Return the (x, y) coordinate for the center point of the cell that contains the specified text.  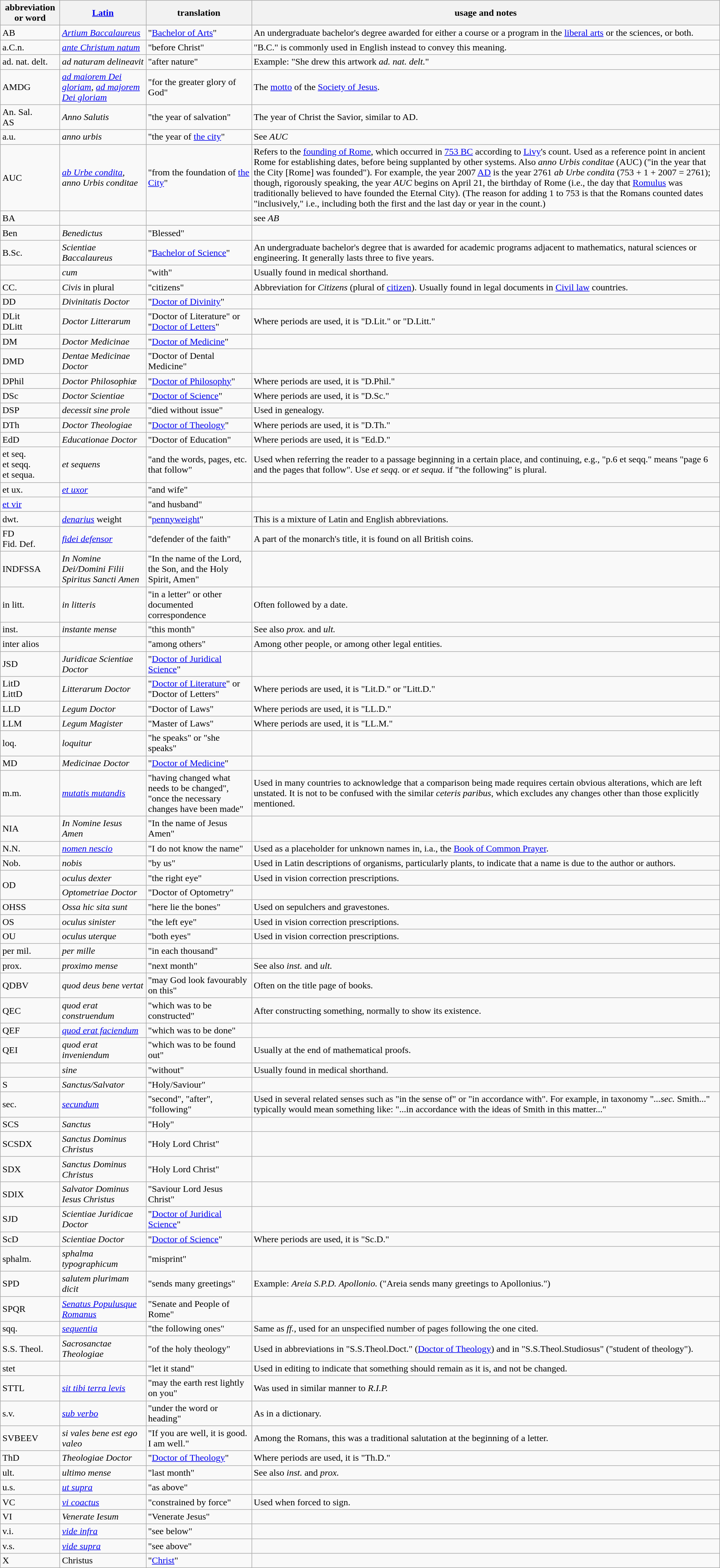
"may God look favourably on this" (199, 985)
"among others" (199, 644)
SJD (30, 1219)
in litt. (30, 605)
"constrained by force" (199, 1502)
Sanctus (103, 1124)
Senatus Populusque Romanus (103, 1309)
nobis (103, 863)
et sequens (103, 465)
AMDG (30, 87)
anno urbis (103, 137)
"died without issue" (199, 410)
Dentae Medicinae Doctor (103, 362)
Where periods are used, it is "D.Lit." or "D.Litt." (485, 322)
DPhil (30, 381)
JSD (30, 664)
OU (30, 936)
Sacrosanctae Theologiae (103, 1348)
OHSS (30, 907)
quod erat inveniendum (103, 1050)
DSc (30, 396)
Among other people, or among other legal entities. (485, 644)
ut supra (103, 1487)
"Doctor of Divinity" (199, 302)
secundum (103, 1105)
MD (30, 763)
See also inst. and ult. (485, 966)
"from the foundation of the City" (199, 178)
Doctor Scientiae (103, 396)
"having changed what needs to be changed", "once the necessary changes have been made" (199, 793)
Juridicae Scientiae Doctor (103, 664)
"and the words, pages, etc. that follow" (199, 465)
Where periods are used, it is "Ed.D." (485, 440)
Often followed by a date. (485, 605)
Used as a placeholder for unknown names in, i.a., the Book of Common Prayer. (485, 848)
ad naturam delineavit (103, 62)
DM (30, 342)
NIA (30, 828)
"Saviour Lord Jesus Christ" (199, 1194)
Example: "She drew this artwork ad. nat. delt." (485, 62)
ab Urbe condita, anno Urbis conditae (103, 178)
Used in abbreviations in "S.S.Theol.Doct." (Doctor of Theology) and in "S.S.Theol.Studiosus" ("student of theology"). (485, 1348)
LitDLittD (30, 689)
inter alios (30, 644)
"second", "after", "following" (199, 1105)
ult. (30, 1473)
loquitur (103, 743)
oculus sinister (103, 922)
ad maiorem Dei gloriam, ad majorem Dei gloriam (103, 87)
"let it stand" (199, 1368)
sphalm. (30, 1259)
"see below" (199, 1531)
DTh (30, 425)
sit tibi terra levis (103, 1388)
SVBEEV (30, 1438)
STTL (30, 1388)
Ben (30, 233)
X (30, 1561)
"Doctor of Optometry" (199, 892)
sqq. (30, 1329)
"in a letter" or other documented correspondence (199, 605)
prox. (30, 966)
vide infra (103, 1531)
In Nomine Dei/Domini Filii Spiritus Sancti Amen (103, 569)
"the year of salvation" (199, 117)
Where periods are used, it is "D.Sc." (485, 396)
FDFid. Def. (30, 538)
"in each thousand" (199, 951)
Civis in plural (103, 287)
Doctor Philosophiæ (103, 381)
QEF (30, 1030)
si vales bene est ego valeo (103, 1438)
"defender of the faith" (199, 538)
"the left eye" (199, 922)
QDBV (30, 985)
"before Christ" (199, 47)
S (30, 1085)
oculus uterque (103, 936)
Where periods are used, it is "Sc.D." (485, 1239)
Scientiae Baccalaureus (103, 252)
ante Christum natum (103, 47)
See also prox. and ult. (485, 630)
et ux. (30, 490)
sub verbo (103, 1413)
OS (30, 922)
DD (30, 302)
Where periods are used, it is "Th.D." (485, 1458)
Where periods are used, it is "D.Th." (485, 425)
"may the earth rest lightly on you" (199, 1388)
DMD (30, 362)
ad. nat. delt. (30, 62)
"the following ones" (199, 1329)
Doctor Theologiae (103, 425)
DSP (30, 410)
proximo mense (103, 966)
Christus (103, 1561)
instante mense (103, 630)
Benedictus (103, 233)
A part of the monarch's title, it is found on all British coins. (485, 538)
ultimo mense (103, 1473)
"Blessed" (199, 233)
QEC (30, 1011)
"under the word or heading" (199, 1413)
Usually at the end of mathematical proofs. (485, 1050)
s.v. (30, 1413)
Used in editing to indicate that something should remain as it is, and not be changed. (485, 1368)
Often on the title page of books. (485, 985)
"Holy/Saviour" (199, 1085)
"Master of Laws" (199, 723)
Scientiae Juridicae Doctor (103, 1219)
Used in Latin descriptions of organisms, particularly plants, to indicate that a name is due to the author or authors. (485, 863)
Scientiae Doctor (103, 1239)
see AB (485, 218)
"If you are well, it is good. I am well." (199, 1438)
dwt. (30, 519)
"after nature" (199, 62)
This is a mixture of Latin and English abbreviations. (485, 519)
in litteris (103, 605)
"the right eye" (199, 878)
AB (30, 33)
salutem plurimam dicit (103, 1284)
a.u. (30, 137)
EdD (30, 440)
fidei defensor (103, 538)
Artium Baccalaureus (103, 33)
translation (199, 13)
oculus dexter (103, 878)
BA (30, 218)
Where periods are used, it is "Lit.D." or "Litt.D." (485, 689)
The motto of the Society of Jesus. (485, 87)
"Bachelor of Arts" (199, 33)
"see above" (199, 1546)
"citizens" (199, 287)
"sends many greetings" (199, 1284)
"Venerate Jesus" (199, 1516)
Medicinae Doctor (103, 763)
SPQR (30, 1309)
SCSDX (30, 1144)
et vir (30, 504)
S.S. Theol. (30, 1348)
SPD (30, 1284)
DLitDLitt (30, 322)
"In the name of the Lord, the Son, and the Holy Spirit, Amen" (199, 569)
"with" (199, 272)
cum (103, 272)
denarius weight (103, 519)
"Christ" (199, 1561)
quod deus bene vertat (103, 985)
"Senate and People of Rome" (199, 1309)
Optometriae Doctor (103, 892)
SCS (30, 1124)
"the year of the city" (199, 137)
As in a dictionary. (485, 1413)
Legum Doctor (103, 709)
"Doctor of Education" (199, 440)
In Nomine Iesus Amen (103, 828)
quod erat construendum (103, 1011)
"In the name of Jesus Amen" (199, 828)
"and husband" (199, 504)
Legum Magister (103, 723)
ThD (30, 1458)
Used when forced to sign. (485, 1502)
"Doctor of Dental Medicine" (199, 362)
a.C.n. (30, 47)
INDFSSA (30, 569)
sphalma typographicum (103, 1259)
SDIX (30, 1194)
"last month" (199, 1473)
AUC (30, 178)
"I do not know the name" (199, 848)
Sanctus/Salvator (103, 1085)
quod erat faciendum (103, 1030)
sec. (30, 1105)
Among the Romans, this was a traditional salutation at the beginning of a letter. (485, 1438)
Doctor Litterarum (103, 322)
"Bachelor of Science" (199, 252)
"misprint" (199, 1259)
"of the holy theology" (199, 1348)
An. Sal.AS (30, 117)
mutatis mutandis (103, 793)
sine (103, 1070)
stet (30, 1368)
Litterarum Doctor (103, 689)
v.s. (30, 1546)
"which was to be constructed" (199, 1011)
Used on sepulchers and gravestones. (485, 907)
Ossa hic sita sunt (103, 907)
OD (30, 885)
"by us" (199, 863)
vi coactus (103, 1502)
Latin (103, 13)
vide supra (103, 1546)
See AUC (485, 137)
"as above" (199, 1487)
Where periods are used, it is "LL.D." (485, 709)
An undergraduate bachelor's degree awarded for either a course or a program in the liberal arts or the sciences, or both. (485, 33)
LLD (30, 709)
ScD (30, 1239)
Salvator Dominus Iesus Christus (103, 1194)
"next month" (199, 966)
Same as ff., used for an unspecified number of pages following the one cited. (485, 1329)
Where periods are used, it is "LL.M." (485, 723)
decessit sine prole (103, 410)
Venerate Iesum (103, 1516)
"and wife" (199, 490)
"B.C." is commonly used in English instead to convey this meaning. (485, 47)
CC. (30, 287)
et uxor (103, 490)
Example: Areia S.P.D. Apollonio. ("Areia sends many greetings to Apollonius.") (485, 1284)
QEI (30, 1050)
inst. (30, 630)
per mil. (30, 951)
sequentia (103, 1329)
nomen nescio (103, 848)
Where periods are used, it is "D.Phil." (485, 381)
See also inst. and prox. (485, 1473)
Theologiae Doctor (103, 1458)
"pennyweight" (199, 519)
"which was to be done" (199, 1030)
"without" (199, 1070)
After constructing something, normally to show its existence. (485, 1011)
"Doctor of Laws" (199, 709)
u.s. (30, 1487)
"here lie the bones" (199, 907)
"he speaks" or "she speaks" (199, 743)
"for the greater glory of God" (199, 87)
"which was to be found out" (199, 1050)
Used in genealogy. (485, 410)
The year of Christ the Savior, similar to AD. (485, 117)
B.Sc. (30, 252)
Abbreviation for Citizens (plural of citizen). Usually found in legal documents in Civil law countries. (485, 287)
N.N. (30, 848)
usage and notes (485, 13)
VC (30, 1502)
per mille (103, 951)
Educationae Doctor (103, 440)
"both eyes" (199, 936)
"this month" (199, 630)
Anno Salutis (103, 117)
v.i. (30, 1531)
LLM (30, 723)
et seq.et seqq.et sequa. (30, 465)
"Holy" (199, 1124)
loq. (30, 743)
abbreviation or word (30, 13)
SDX (30, 1169)
Doctor Medicinae (103, 342)
m.m. (30, 793)
"Doctor of Philosophy" (199, 381)
Divinitatis Doctor (103, 302)
Nob. (30, 863)
VI (30, 1516)
Was used in similar manner to R.I.P. (485, 1388)
